Identify which cell holds the provided text, then report its [x, y] central coordinate. 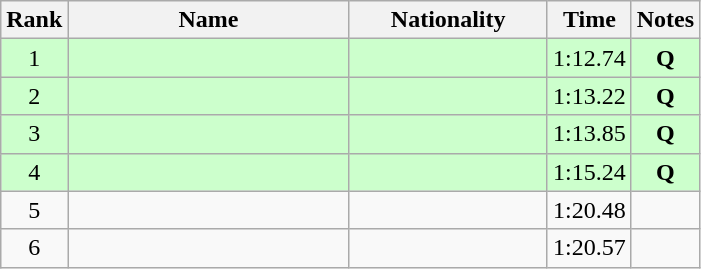
5 [34, 210]
4 [34, 172]
Rank [34, 20]
3 [34, 134]
2 [34, 96]
1 [34, 58]
Nationality [448, 20]
1:12.74 [589, 58]
Name [208, 20]
1:13.85 [589, 134]
Time [589, 20]
1:20.57 [589, 248]
Notes [665, 20]
1:20.48 [589, 210]
1:13.22 [589, 96]
6 [34, 248]
1:15.24 [589, 172]
